Return the [X, Y] coordinate for the center point of the cell that contains the specified text.  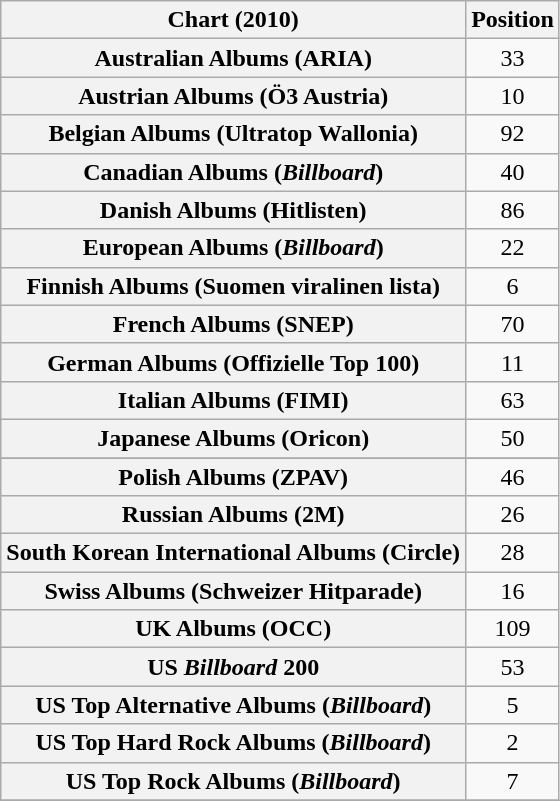
33 [513, 58]
22 [513, 248]
10 [513, 96]
2 [513, 743]
US Top Alternative Albums (Billboard) [234, 705]
US Top Hard Rock Albums (Billboard) [234, 743]
6 [513, 286]
South Korean International Albums (Circle) [234, 553]
Austrian Albums (Ö3 Austria) [234, 96]
53 [513, 667]
86 [513, 210]
Position [513, 20]
26 [513, 515]
109 [513, 629]
Finnish Albums (Suomen viralinen lista) [234, 286]
German Albums (Offizielle Top 100) [234, 362]
US Billboard 200 [234, 667]
French Albums (SNEP) [234, 324]
46 [513, 477]
European Albums (Billboard) [234, 248]
Swiss Albums (Schweizer Hitparade) [234, 591]
40 [513, 172]
Canadian Albums (Billboard) [234, 172]
63 [513, 400]
Japanese Albums (Oricon) [234, 438]
US Top Rock Albums (Billboard) [234, 781]
5 [513, 705]
Belgian Albums (Ultratop Wallonia) [234, 134]
Russian Albums (2M) [234, 515]
Chart (2010) [234, 20]
Australian Albums (ARIA) [234, 58]
28 [513, 553]
Polish Albums (ZPAV) [234, 477]
Italian Albums (FIMI) [234, 400]
7 [513, 781]
92 [513, 134]
70 [513, 324]
11 [513, 362]
Danish Albums (Hitlisten) [234, 210]
UK Albums (OCC) [234, 629]
16 [513, 591]
50 [513, 438]
